For the text-containing cell, return its midpoint in (X, Y) coordinate format. 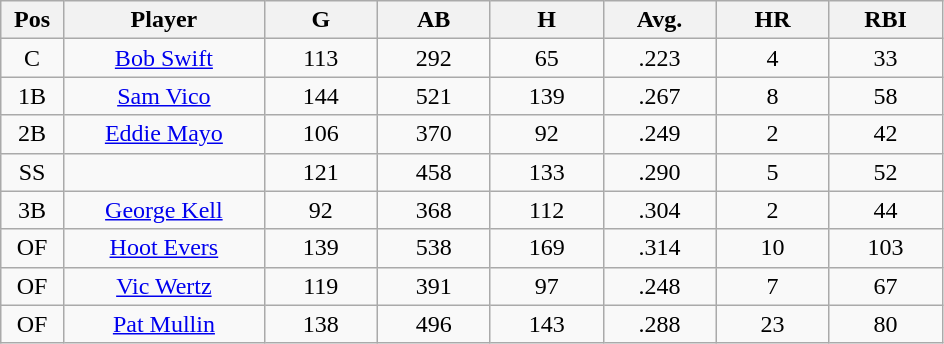
3B (32, 210)
8 (772, 96)
1B (32, 96)
33 (886, 58)
144 (320, 96)
George Kell (164, 210)
.290 (660, 172)
2B (32, 134)
Eddie Mayo (164, 134)
.223 (660, 58)
44 (886, 210)
Sam Vico (164, 96)
Hoot Evers (164, 248)
292 (434, 58)
C (32, 58)
113 (320, 58)
119 (320, 286)
.248 (660, 286)
AB (434, 20)
133 (546, 172)
HR (772, 20)
5 (772, 172)
10 (772, 248)
.314 (660, 248)
.304 (660, 210)
103 (886, 248)
.267 (660, 96)
4 (772, 58)
RBI (886, 20)
458 (434, 172)
106 (320, 134)
Pos (32, 20)
121 (320, 172)
Pat Mullin (164, 324)
169 (546, 248)
.249 (660, 134)
143 (546, 324)
58 (886, 96)
521 (434, 96)
65 (546, 58)
538 (434, 248)
97 (546, 286)
23 (772, 324)
.288 (660, 324)
Vic Wertz (164, 286)
52 (886, 172)
H (546, 20)
SS (32, 172)
391 (434, 286)
Avg. (660, 20)
67 (886, 286)
138 (320, 324)
368 (434, 210)
496 (434, 324)
370 (434, 134)
112 (546, 210)
G (320, 20)
7 (772, 286)
80 (886, 324)
42 (886, 134)
Player (164, 20)
Bob Swift (164, 58)
